Search for the cell housing the specified text and yield its (x, y) center coordinate. 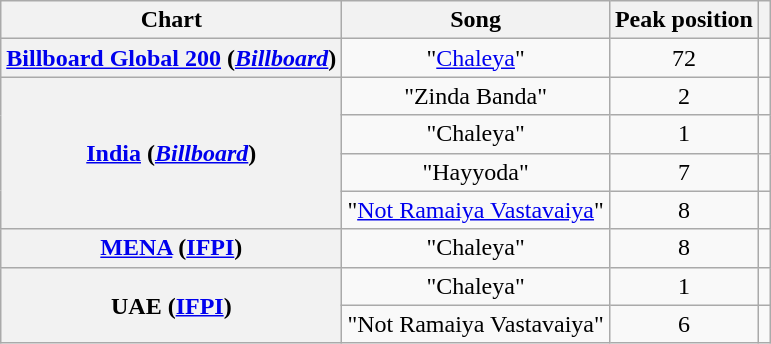
"Hayyoda" (476, 172)
India (Billboard) (172, 153)
7 (684, 172)
UAE (IFPI) (172, 305)
Chart (172, 20)
"Zinda Banda" (476, 96)
2 (684, 96)
Billboard Global 200 (Billboard) (172, 58)
72 (684, 58)
MENA (IFPI) (172, 248)
6 (684, 324)
Song (476, 20)
Peak position (684, 20)
